Locate the cell with the specified text and output its (x, y) center coordinate. 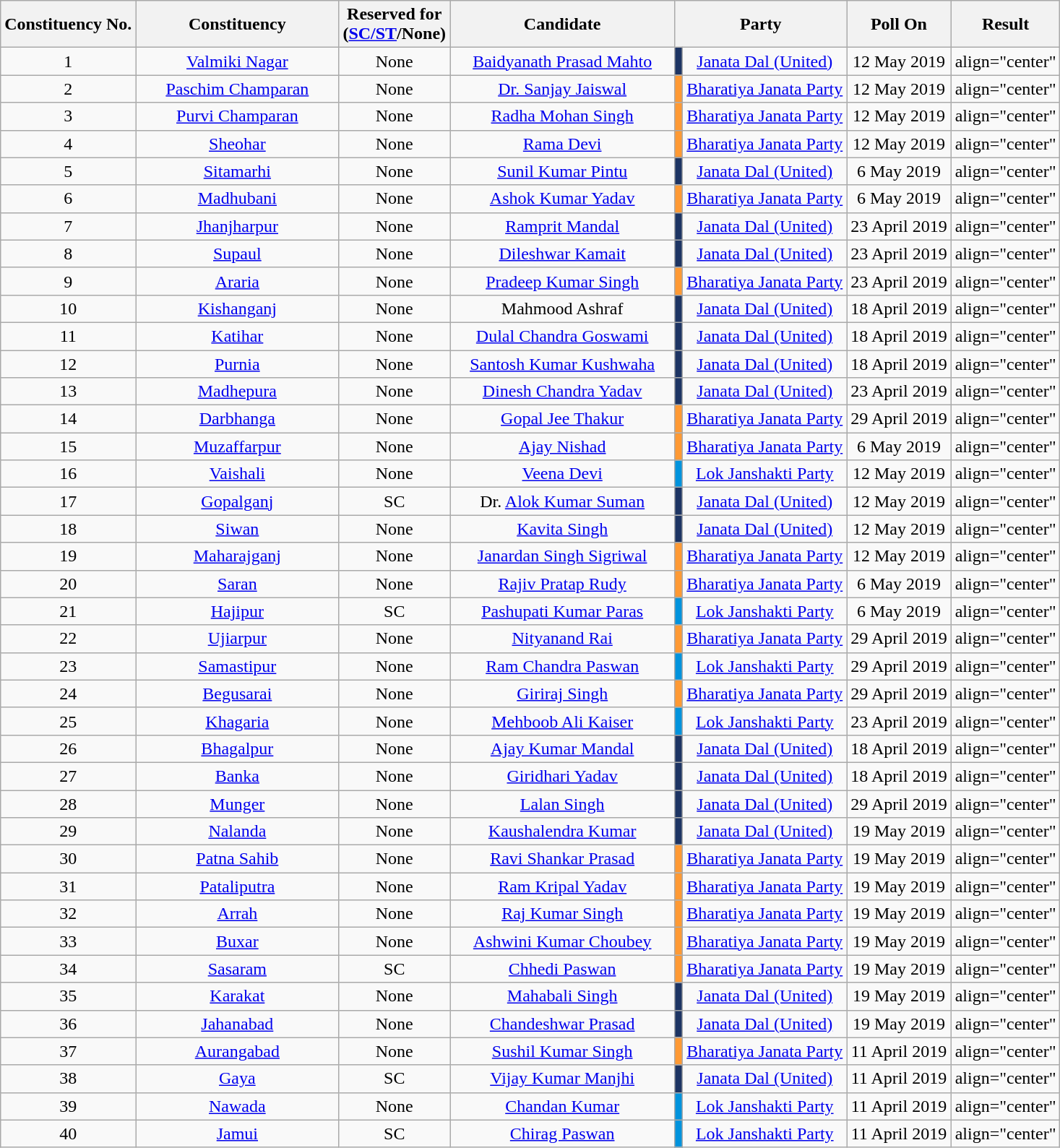
Dinesh Chandra Yadav (562, 392)
Janardan Singh Sigriwal (562, 556)
Vijay Kumar Manjhi (562, 1079)
Arrah (237, 914)
Valmiki Nagar (237, 61)
Ravi Shankar Prasad (562, 859)
Santosh Kumar Kushwaha (562, 363)
Nalanda (237, 832)
Begusarai (237, 694)
Kishanganj (237, 308)
34 (68, 969)
Nityanand Rai (562, 639)
11 (68, 336)
Madhubani (237, 199)
Khagaria (237, 721)
5 (68, 171)
33 (68, 941)
Dr. Sanjay Jaiswal (562, 89)
Ram Kripal Yadav (562, 886)
16 (68, 474)
38 (68, 1079)
13 (68, 392)
Purvi Champaran (237, 116)
Gopal Jee Thakur (562, 419)
Sushil Kumar Singh (562, 1051)
14 (68, 419)
23 (68, 666)
Ramprit Mandal (562, 226)
Samastipur (237, 666)
29 (68, 832)
Vaishali (237, 474)
Candidate (562, 25)
30 (68, 859)
Karakat (237, 996)
Ujiarpur (237, 639)
Chirag Paswan (562, 1134)
Buxar (237, 941)
21 (68, 611)
Ram Chandra Paswan (562, 666)
39 (68, 1106)
Paschim Champaran (237, 89)
Banka (237, 776)
Reserved for(SC/ST/None) (395, 25)
Chhedi Paswan (562, 969)
40 (68, 1134)
Ajay Kumar Mandal (562, 748)
Katihar (237, 336)
8 (68, 254)
2 (68, 89)
Sheohar (237, 144)
Patna Sahib (237, 859)
Lalan Singh (562, 804)
Kavita Singh (562, 529)
24 (68, 694)
28 (68, 804)
Pataliputra (237, 886)
Sitamarhi (237, 171)
Rajiv Pratap Rudy (562, 584)
Gaya (237, 1079)
Mahmood Ashraf (562, 308)
31 (68, 886)
Dileshwar Kamait (562, 254)
35 (68, 996)
Ajay Nishad (562, 446)
Mahabali Singh (562, 996)
36 (68, 1024)
Pradeep Kumar Singh (562, 281)
7 (68, 226)
Gopalganj (237, 501)
12 (68, 363)
19 (68, 556)
Kaushalendra Kumar (562, 832)
Pashupati Kumar Paras (562, 611)
Rama Devi (562, 144)
Madhepura (237, 392)
Nawada (237, 1106)
Jahanabad (237, 1024)
Raj Kumar Singh (562, 914)
Maharajganj (237, 556)
Siwan (237, 529)
Saran (237, 584)
Jhanjharpur (237, 226)
6 (68, 199)
18 (68, 529)
Aurangabad (237, 1051)
Jamui (237, 1134)
Hajipur (237, 611)
Supaul (237, 254)
27 (68, 776)
Munger (237, 804)
Radha Mohan Singh (562, 116)
Sunil Kumar Pintu (562, 171)
Giriraj Singh (562, 694)
Result (1006, 25)
3 (68, 116)
Bhagalpur (237, 748)
Constituency (237, 25)
Poll On (899, 25)
Araria (237, 281)
1 (68, 61)
Giridhari Yadav (562, 776)
15 (68, 446)
Dr. Alok Kumar Suman (562, 501)
9 (68, 281)
Constituency No. (68, 25)
Darbhanga (237, 419)
25 (68, 721)
Ashwini Kumar Choubey (562, 941)
20 (68, 584)
22 (68, 639)
4 (68, 144)
17 (68, 501)
Chandan Kumar (562, 1106)
Muzaffarpur (237, 446)
Baidyanath Prasad Mahto (562, 61)
Veena Devi (562, 474)
10 (68, 308)
Party (761, 25)
32 (68, 914)
37 (68, 1051)
Chandeshwar Prasad (562, 1024)
Sasaram (237, 969)
Mehboob Ali Kaiser (562, 721)
Purnia (237, 363)
Dulal Chandra Goswami (562, 336)
26 (68, 748)
Ashok Kumar Yadav (562, 199)
